Provide the (x, y) coordinate of the cell's center where the given text is located.  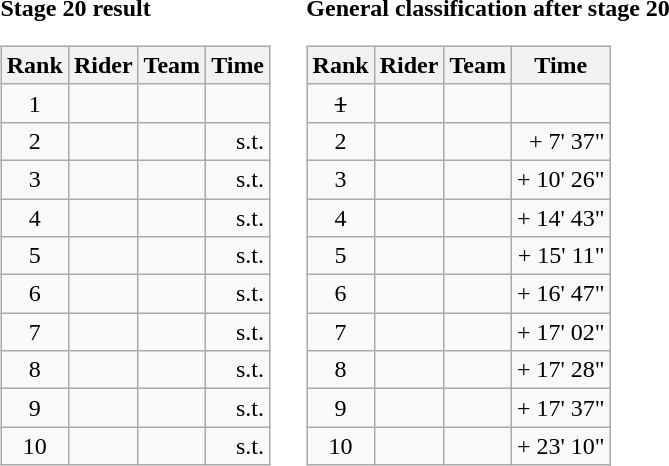
+ 15' 11" (560, 256)
+ 10' 26" (560, 179)
+ 17' 28" (560, 370)
+ 16' 47" (560, 294)
+ 17' 02" (560, 332)
+ 23' 10" (560, 446)
+ 7' 37" (560, 141)
+ 17' 37" (560, 408)
+ 14' 43" (560, 217)
